Return the [X, Y] coordinate for the center point of the cell that contains the specified text.  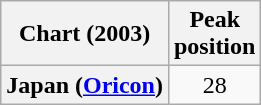
Chart (2003) [85, 34]
28 [214, 85]
Peakposition [214, 34]
Japan (Oricon) [85, 85]
